Scan for the cell matching the given text and deliver its (x, y) coordinate at center. 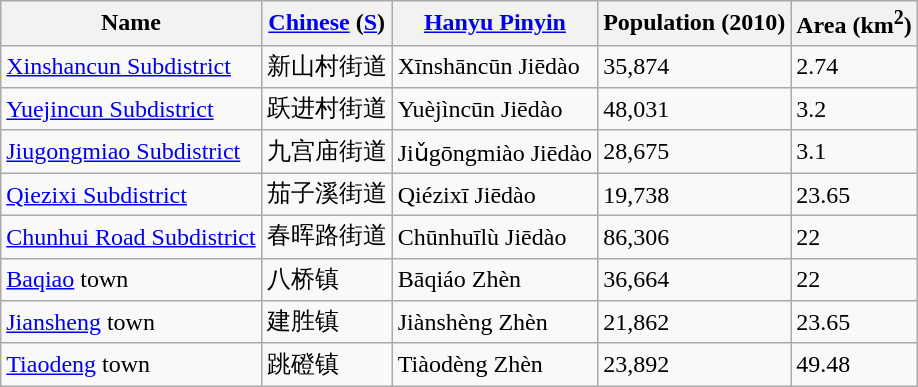
Baqiao town (131, 280)
建胜镇 (326, 322)
跃进村街道 (326, 110)
Qiézixī Jiēdào (494, 194)
Yuejincun Subdistrict (131, 110)
28,675 (694, 152)
Jiǔgōngmiào Jiēdào (494, 152)
八桥镇 (326, 280)
3.1 (854, 152)
Chunhui Road Subdistrict (131, 238)
Yuèjìncūn Jiēdào (494, 110)
86,306 (694, 238)
Jiànshèng Zhèn (494, 322)
48,031 (694, 110)
九宫庙街道 (326, 152)
35,874 (694, 66)
Jiugongmiao Subdistrict (131, 152)
3.2 (854, 110)
Tiaodeng town (131, 364)
Hanyu Pinyin (494, 24)
Population (2010) (694, 24)
21,862 (694, 322)
春晖路街道 (326, 238)
Name (131, 24)
2.74 (854, 66)
Bāqiáo Zhèn (494, 280)
Jiansheng town (131, 322)
19,738 (694, 194)
Xīnshāncūn Jiēdào (494, 66)
Chūnhuīlù Jiēdào (494, 238)
Xinshancun Subdistrict (131, 66)
23,892 (694, 364)
Qiezixi Subdistrict (131, 194)
49.48 (854, 364)
Tiàodèng Zhèn (494, 364)
36,664 (694, 280)
茄子溪街道 (326, 194)
Chinese (S) (326, 24)
新山村街道 (326, 66)
Area (km2) (854, 24)
跳磴镇 (326, 364)
